Find where the given text appears and provide that cell's center as (x, y) coordinate. 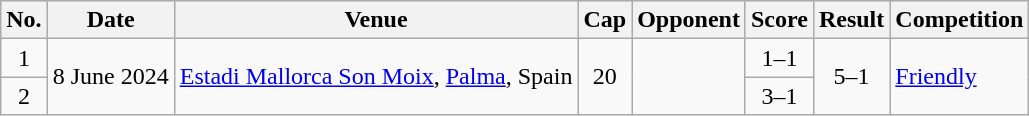
Competition (960, 20)
Friendly (960, 77)
Venue (376, 20)
Result (851, 20)
Score (779, 20)
1–1 (779, 58)
No. (24, 20)
Date (110, 20)
8 June 2024 (110, 77)
Estadi Mallorca Son Moix, Palma, Spain (376, 77)
Cap (605, 20)
20 (605, 77)
1 (24, 58)
3–1 (779, 96)
Opponent (689, 20)
2 (24, 96)
5–1 (851, 77)
